Search for the cell housing the specified text and yield its (x, y) center coordinate. 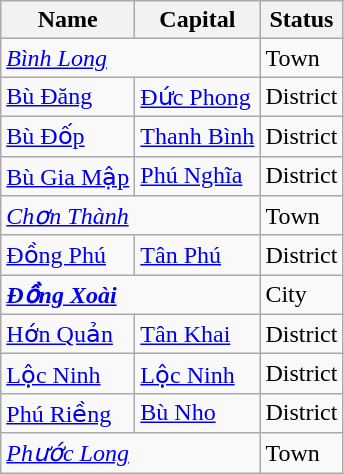
Tân Phú (198, 255)
Bù Đốp (68, 136)
Bù Nho (198, 413)
Phú Riềng (68, 413)
Đồng Xoài (130, 295)
Thanh Bình (198, 136)
Hớn Quản (68, 334)
Bình Long (130, 58)
Bù Gia Mập (68, 176)
City (302, 295)
Capital (198, 20)
Bù Đăng (68, 97)
Status (302, 20)
Đức Phong (198, 97)
Chơn Thành (130, 216)
Name (68, 20)
Đồng Phú (68, 255)
Tân Khai (198, 334)
Phước Long (130, 453)
Phú Nghĩa (198, 176)
